From the cell containing the given text, extract its center point as [X, Y] coordinate. 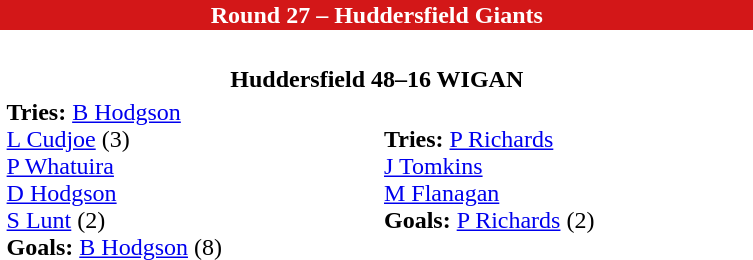
Round 27 – Huddersfield Giants [377, 15]
Huddersfield 48–16 WIGAN [376, 79]
